Provide the [X, Y] coordinate of the cell's center where the given text is located.  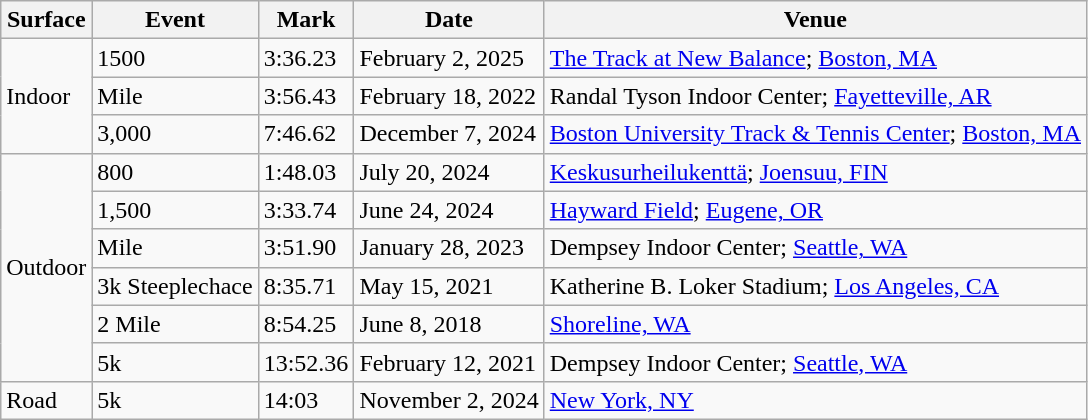
Road [46, 400]
June 24, 2024 [449, 210]
1,500 [175, 210]
Keskusurheilukenttä; Joensuu, FIN [815, 172]
800 [175, 172]
2 Mile [175, 324]
3:33.74 [306, 210]
8:54.25 [306, 324]
June 8, 2018 [449, 324]
December 7, 2024 [449, 134]
July 20, 2024 [449, 172]
7:46.62 [306, 134]
Mark [306, 20]
The Track at New Balance; Boston, MA [815, 58]
Indoor [46, 96]
13:52.36 [306, 362]
Event [175, 20]
Outdoor [46, 267]
3:36.23 [306, 58]
May 15, 2021 [449, 286]
3:51.90 [306, 248]
Date [449, 20]
Katherine B. Loker Stadium; Los Angeles, CA [815, 286]
Surface [46, 20]
Boston University Track & Tennis Center; Boston, MA [815, 134]
3k Steeplechace [175, 286]
Venue [815, 20]
Hayward Field; Eugene, OR [815, 210]
Shoreline, WA [815, 324]
New York, NY [815, 400]
3,000 [175, 134]
Randal Tyson Indoor Center; Fayetteville, AR [815, 96]
February 12, 2021 [449, 362]
3:56.43 [306, 96]
November 2, 2024 [449, 400]
January 28, 2023 [449, 248]
February 2, 2025 [449, 58]
14:03 [306, 400]
February 18, 2022 [449, 96]
1:48.03 [306, 172]
8:35.71 [306, 286]
1500 [175, 58]
